For the text-containing cell, return its midpoint in (X, Y) coordinate format. 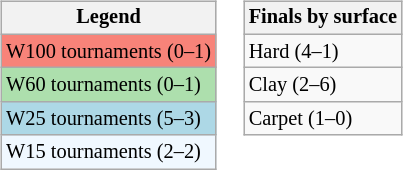
W60 tournaments (0–1) (108, 85)
W25 tournaments (5–3) (108, 119)
W15 tournaments (2–2) (108, 152)
W100 tournaments (0–1) (108, 51)
Carpet (1–0) (323, 119)
Finals by surface (323, 18)
Legend (108, 18)
Hard (4–1) (323, 51)
Clay (2–6) (323, 85)
